Determine the (X, Y) coordinate at the center of the cell enclosing the given text.  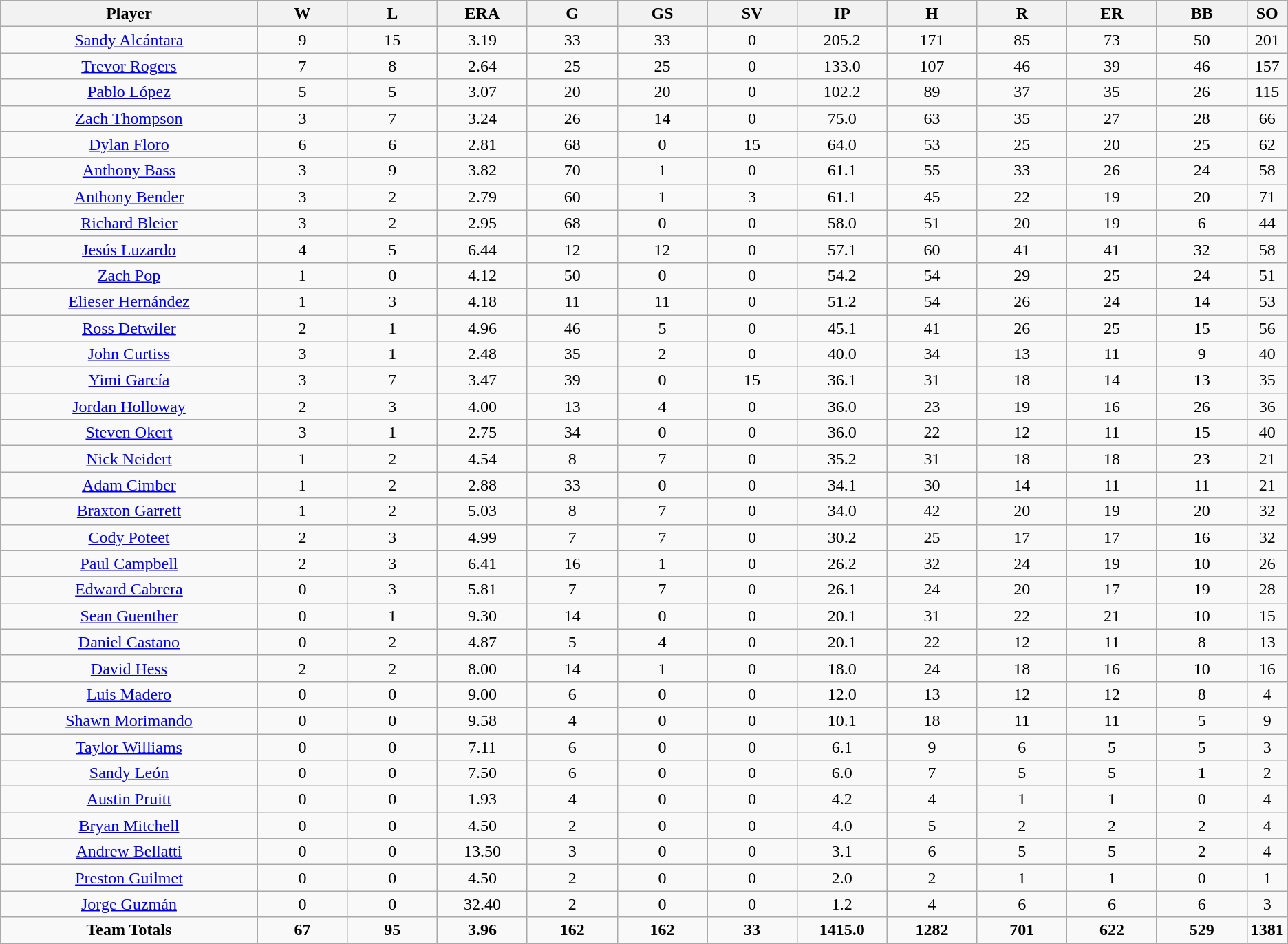
2.88 (483, 485)
2.81 (483, 144)
Taylor Williams (129, 747)
Daniel Castano (129, 642)
Cody Poteet (129, 537)
Zach Pop (129, 275)
9.58 (483, 720)
29 (1022, 275)
3.47 (483, 380)
4.2 (842, 800)
4.18 (483, 301)
Andrew Bellatti (129, 852)
Austin Pruitt (129, 800)
30.2 (842, 537)
Trevor Rogers (129, 66)
201 (1267, 40)
18.0 (842, 668)
2.79 (483, 197)
54.2 (842, 275)
7.50 (483, 773)
67 (303, 930)
4.00 (483, 407)
SV (753, 14)
5.03 (483, 511)
27 (1112, 118)
89 (932, 92)
9.00 (483, 694)
37 (1022, 92)
35.2 (842, 459)
56 (1267, 328)
Preston Guilmet (129, 878)
John Curtiss (129, 354)
BB (1201, 14)
Nick Neidert (129, 459)
44 (1267, 223)
Elieser Hernández (129, 301)
Zach Thompson (129, 118)
66 (1267, 118)
3.1 (842, 852)
2.64 (483, 66)
622 (1112, 930)
73 (1112, 40)
171 (932, 40)
Sandy Alcántara (129, 40)
10.1 (842, 720)
Steven Okert (129, 433)
63 (932, 118)
2.0 (842, 878)
13.50 (483, 852)
Pablo López (129, 92)
8.00 (483, 668)
Adam Cimber (129, 485)
Dylan Floro (129, 144)
2.95 (483, 223)
Anthony Bass (129, 171)
Jesús Luzardo (129, 249)
70 (572, 171)
Yimi García (129, 380)
Anthony Bender (129, 197)
Team Totals (129, 930)
L (392, 14)
Sean Guenther (129, 616)
2.48 (483, 354)
Ross Detwiler (129, 328)
115 (1267, 92)
Shawn Morimando (129, 720)
ER (1112, 14)
ERA (483, 14)
GS (662, 14)
42 (932, 511)
1.2 (842, 904)
107 (932, 66)
58.0 (842, 223)
95 (392, 930)
4.12 (483, 275)
6.41 (483, 564)
40.0 (842, 354)
2.75 (483, 433)
85 (1022, 40)
102.2 (842, 92)
4.54 (483, 459)
1381 (1267, 930)
4.96 (483, 328)
4.87 (483, 642)
12.0 (842, 694)
57.1 (842, 249)
W (303, 14)
9.30 (483, 616)
71 (1267, 197)
3.19 (483, 40)
64.0 (842, 144)
Player (129, 14)
Paul Campbell (129, 564)
Luis Madero (129, 694)
6.0 (842, 773)
34.1 (842, 485)
1415.0 (842, 930)
3.82 (483, 171)
701 (1022, 930)
51.2 (842, 301)
Braxton Garrett (129, 511)
55 (932, 171)
5.81 (483, 590)
26.2 (842, 564)
529 (1201, 930)
R (1022, 14)
26.1 (842, 590)
205.2 (842, 40)
1282 (932, 930)
6.1 (842, 747)
David Hess (129, 668)
36.1 (842, 380)
Bryan Mitchell (129, 826)
4.99 (483, 537)
133.0 (842, 66)
SO (1267, 14)
45.1 (842, 328)
1.93 (483, 800)
3.24 (483, 118)
IP (842, 14)
Sandy León (129, 773)
3.07 (483, 92)
Jordan Holloway (129, 407)
34.0 (842, 511)
157 (1267, 66)
Jorge Guzmán (129, 904)
7.11 (483, 747)
75.0 (842, 118)
6.44 (483, 249)
45 (932, 197)
32.40 (483, 904)
Richard Bleier (129, 223)
62 (1267, 144)
G (572, 14)
4.0 (842, 826)
36 (1267, 407)
3.96 (483, 930)
30 (932, 485)
H (932, 14)
Edward Cabrera (129, 590)
